Detect which cell encompasses the target text, then output its [X, Y] center coordinate. 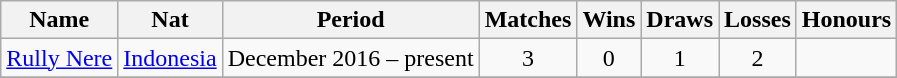
Draws [680, 20]
Period [350, 20]
Rully Nere [60, 58]
Name [60, 20]
3 [528, 58]
Losses [758, 20]
Matches [528, 20]
2 [758, 58]
December 2016 – present [350, 58]
Indonesia [170, 58]
Nat [170, 20]
Honours [846, 20]
Wins [609, 20]
1 [680, 58]
0 [609, 58]
